Return (x, y) of the center of cell containing provided text 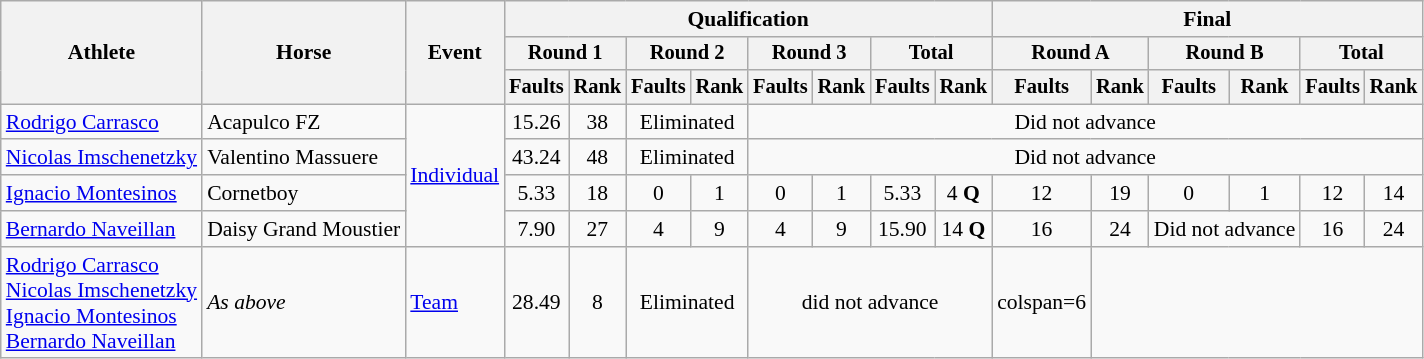
Athlete (102, 52)
7.90 (536, 229)
Final (1207, 19)
Round B (1225, 54)
8 (598, 303)
Daisy Grand Moustier (304, 229)
Team (454, 303)
As above (304, 303)
4 Q (964, 193)
Bernardo Naveillan (102, 229)
48 (598, 158)
colspan=6 (1042, 303)
Round 3 (809, 54)
Round A (1070, 54)
14 Q (964, 229)
Ignacio Montesinos (102, 193)
28.49 (536, 303)
Round 2 (687, 54)
Horse (304, 52)
Rodrigo Carrasco (102, 122)
27 (598, 229)
38 (598, 122)
19 (1120, 193)
Qualification (748, 19)
14 (1394, 193)
did not advance (870, 303)
Cornetboy (304, 193)
Nicolas Imschenetzky (102, 158)
Individual (454, 175)
15.26 (536, 122)
18 (598, 193)
Rodrigo CarrascoNicolas ImschenetzkyIgnacio MontesinosBernardo Naveillan (102, 303)
15.90 (902, 229)
Round 1 (565, 54)
43.24 (536, 158)
Acapulco FZ (304, 122)
Event (454, 52)
Valentino Massuere (304, 158)
